Detect which cell encompasses the target text, then output its (X, Y) center coordinate. 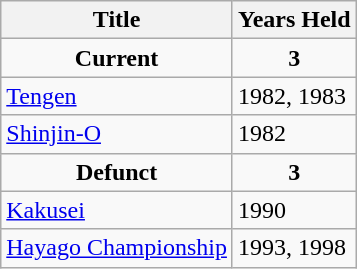
Title (117, 20)
Current (117, 58)
Tengen (117, 96)
1990 (294, 210)
Years Held (294, 20)
Shinjin-O (117, 134)
1982, 1983 (294, 96)
Defunct (117, 172)
1982 (294, 134)
Kakusei (117, 210)
1993, 1998 (294, 248)
Hayago Championship (117, 248)
